Pinpoint the cell where the given text exists, returning its [x, y] midpoint coordinate. 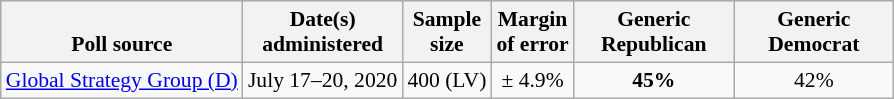
Samplesize [446, 32]
Poll source [122, 32]
GenericDemocrat [814, 32]
Global Strategy Group (D) [122, 80]
42% [814, 80]
400 (LV) [446, 80]
Date(s)administered [322, 32]
Marginof error [532, 32]
45% [654, 80]
July 17–20, 2020 [322, 80]
± 4.9% [532, 80]
GenericRepublican [654, 32]
